For the text-containing cell, return its midpoint in [X, Y] coordinate format. 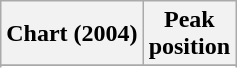
Chart (2004) [72, 34]
Peak position [189, 34]
